Capture the cell that displays the provided text and extract its (X, Y) central coordinate. 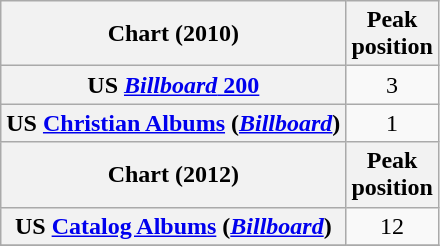
Chart (2010) (174, 34)
US Christian Albums (Billboard) (174, 123)
Chart (2012) (174, 174)
1 (392, 123)
3 (392, 85)
US Catalog Albums (Billboard) (174, 226)
12 (392, 226)
US Billboard 200 (174, 85)
